Output the [x, y] coordinate of the center of the cell containing the given text.  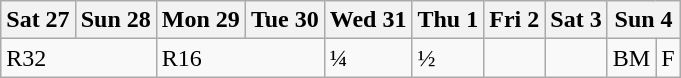
Wed 31 [368, 20]
BM [631, 58]
R16 [240, 58]
½ [448, 58]
Fri 2 [514, 20]
F [668, 58]
Tue 30 [284, 20]
Sun 4 [644, 20]
Sun 28 [116, 20]
Thu 1 [448, 20]
Sat 3 [576, 20]
R32 [79, 58]
Mon 29 [200, 20]
Sat 27 [38, 20]
¼ [368, 58]
